Return the (x, y) coordinate for the center point of the cell that contains the specified text.  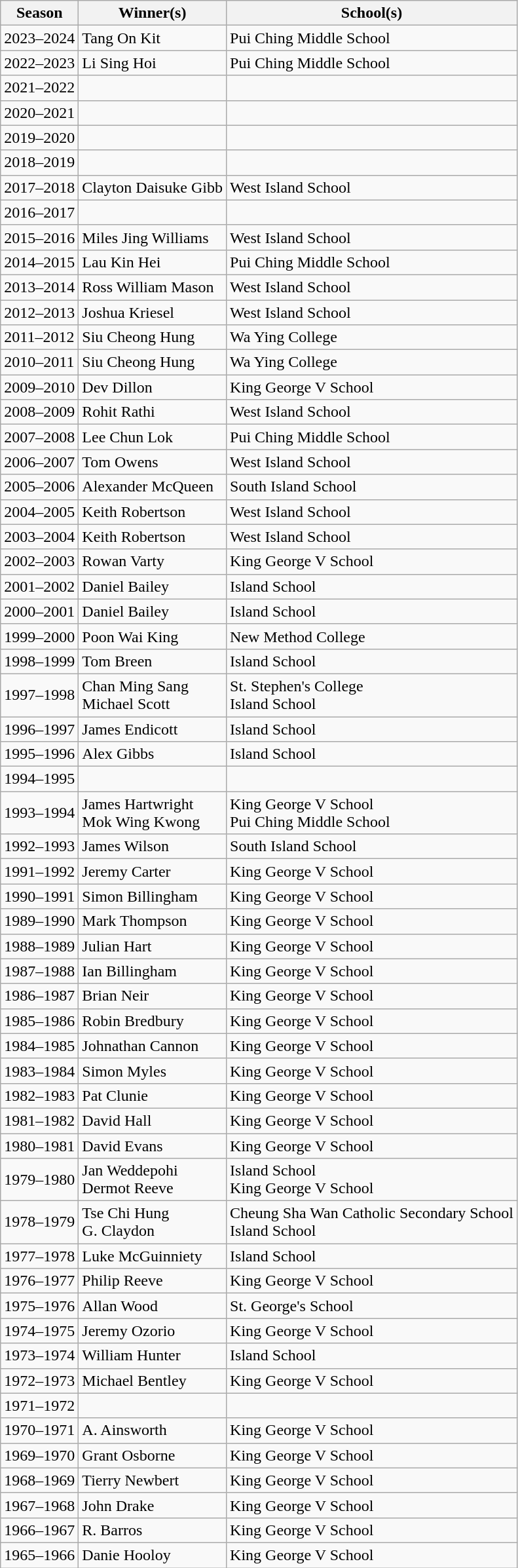
2020–2021 (39, 113)
1967–1968 (39, 1505)
Ross William Mason (153, 287)
Tom Breen (153, 661)
William Hunter (153, 1356)
Rowan Varty (153, 562)
1965–1966 (39, 1555)
1979–1980 (39, 1179)
Winner(s) (153, 13)
John Drake (153, 1505)
A. Ainsworth (153, 1430)
1969–1970 (39, 1455)
Allan Wood (153, 1306)
King George V SchoolPui Ching Middle School (372, 813)
Rohit Rathi (153, 412)
1971–1972 (39, 1405)
1995–1996 (39, 754)
1993–1994 (39, 813)
1983–1984 (39, 1071)
Chan Ming SangMichael Scott (153, 695)
2006–2007 (39, 462)
1996–1997 (39, 729)
Tom Owens (153, 462)
1977–1978 (39, 1256)
Li Sing Hoi (153, 63)
1997–1998 (39, 695)
Pat Clunie (153, 1096)
2005–2006 (39, 487)
Season (39, 13)
2010–2011 (39, 362)
Miles Jing Williams (153, 237)
2008–2009 (39, 412)
1975–1976 (39, 1306)
1998–1999 (39, 661)
1988–1989 (39, 946)
2023–2024 (39, 38)
2002–2003 (39, 562)
1991–1992 (39, 871)
Jan WeddepohiDermot Reeve (153, 1179)
David Hall (153, 1120)
2019–2020 (39, 138)
1970–1971 (39, 1430)
1976–1977 (39, 1281)
St. George's School (372, 1306)
Mark Thompson (153, 921)
Lau Kin Hei (153, 262)
Island SchoolKing George V School (372, 1179)
2003–2004 (39, 537)
St. Stephen's CollegeIsland School (372, 695)
Tse Chi HungG. Claydon (153, 1223)
Joshua Kriesel (153, 313)
Clayton Daisuke Gibb (153, 187)
2001–2002 (39, 586)
Grant Osborne (153, 1455)
1986–1987 (39, 996)
2012–2013 (39, 313)
Philip Reeve (153, 1281)
2016–2017 (39, 212)
2004–2005 (39, 512)
Alexander McQueen (153, 487)
David Evans (153, 1146)
1966–1967 (39, 1530)
2022–2023 (39, 63)
Robin Bredbury (153, 1021)
1989–1990 (39, 921)
1981–1982 (39, 1120)
1982–1983 (39, 1096)
James Wilson (153, 847)
2021–2022 (39, 88)
R. Barros (153, 1530)
1973–1974 (39, 1356)
2011–2012 (39, 337)
Tang On Kit (153, 38)
1990–1991 (39, 896)
Johnathan Cannon (153, 1046)
1987–1988 (39, 971)
New Method College (372, 636)
2000–2001 (39, 611)
2014–2015 (39, 262)
Jeremy Ozorio (153, 1331)
2017–2018 (39, 187)
1980–1981 (39, 1146)
1992–1993 (39, 847)
Lee Chun Lok (153, 437)
Jeremy Carter (153, 871)
Poon Wai King (153, 636)
1999–2000 (39, 636)
1972–1973 (39, 1381)
Simon Myles (153, 1071)
Alex Gibbs (153, 754)
Ian Billingham (153, 971)
2009–2010 (39, 387)
Julian Hart (153, 946)
Luke McGuinniety (153, 1256)
2018–2019 (39, 163)
1994–1995 (39, 779)
Tierry Newbert (153, 1480)
Danie Hooloy (153, 1555)
James Endicott (153, 729)
1985–1986 (39, 1021)
1978–1979 (39, 1223)
Cheung Sha Wan Catholic Secondary SchoolIsland School (372, 1223)
Brian Neir (153, 996)
Dev Dillon (153, 387)
Simon Billingham (153, 896)
School(s) (372, 13)
James HartwrightMok Wing Kwong (153, 813)
1974–1975 (39, 1331)
Michael Bentley (153, 1381)
2015–2016 (39, 237)
1968–1969 (39, 1480)
2013–2014 (39, 287)
2007–2008 (39, 437)
1984–1985 (39, 1046)
